Locate the cell with the specified text and output its [X, Y] center coordinate. 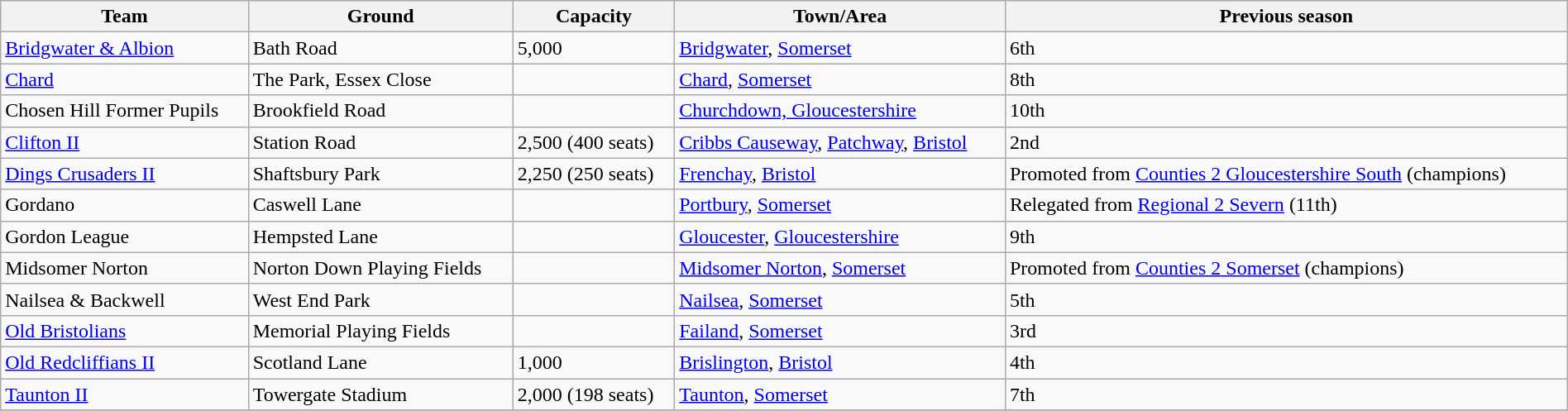
Nailsea & Backwell [124, 299]
Station Road [380, 142]
3rd [1286, 331]
Shaftsbury Park [380, 174]
Team [124, 17]
Cribbs Causeway, Patchway, Bristol [840, 142]
Brookfield Road [380, 111]
Dings Crusaders II [124, 174]
Bath Road [380, 48]
Midsomer Norton [124, 268]
9th [1286, 237]
Gloucester, Gloucestershire [840, 237]
Churchdown, Gloucestershire [840, 111]
The Park, Essex Close [380, 79]
8th [1286, 79]
Promoted from Counties 2 Gloucestershire South (champions) [1286, 174]
Norton Down Playing Fields [380, 268]
7th [1286, 394]
Brislington, Bristol [840, 362]
Failand, Somerset [840, 331]
Promoted from Counties 2 Somerset (champions) [1286, 268]
Midsomer Norton, Somerset [840, 268]
Chosen Hill Former Pupils [124, 111]
2nd [1286, 142]
6th [1286, 48]
Gordon League [124, 237]
5,000 [594, 48]
Relegated from Regional 2 Severn (11th) [1286, 205]
Caswell Lane [380, 205]
2,500 (400 seats) [594, 142]
2,000 (198 seats) [594, 394]
Portbury, Somerset [840, 205]
Ground [380, 17]
Bridgwater, Somerset [840, 48]
West End Park [380, 299]
Clifton II [124, 142]
Frenchay, Bristol [840, 174]
4th [1286, 362]
Old Redcliffians II [124, 362]
Nailsea, Somerset [840, 299]
Town/Area [840, 17]
Bridgwater & Albion [124, 48]
5th [1286, 299]
Capacity [594, 17]
Memorial Playing Fields [380, 331]
Chard [124, 79]
Taunton II [124, 394]
Gordano [124, 205]
Old Bristolians [124, 331]
Towergate Stadium [380, 394]
Hempsted Lane [380, 237]
Taunton, Somerset [840, 394]
10th [1286, 111]
Scotland Lane [380, 362]
2,250 (250 seats) [594, 174]
Chard, Somerset [840, 79]
1,000 [594, 362]
Previous season [1286, 17]
